Pinpoint the cell where the given text exists, returning its (X, Y) midpoint coordinate. 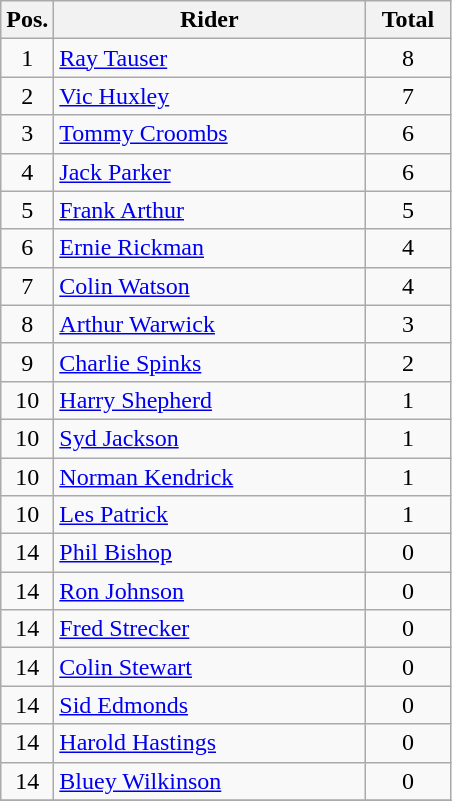
Phil Bishop (210, 553)
Ernie Rickman (210, 248)
Colin Watson (210, 286)
Arthur Warwick (210, 324)
Vic Huxley (210, 96)
Harry Shepherd (210, 400)
Les Patrick (210, 515)
Ray Tauser (210, 58)
Frank Arthur (210, 210)
Rider (210, 20)
Tommy Croombs (210, 134)
Charlie Spinks (210, 362)
Pos. (28, 20)
Sid Edmonds (210, 705)
Jack Parker (210, 172)
Norman Kendrick (210, 477)
Colin Stewart (210, 667)
Total (408, 20)
Fred Strecker (210, 629)
Harold Hastings (210, 743)
Syd Jackson (210, 438)
Bluey Wilkinson (210, 781)
Ron Johnson (210, 591)
9 (28, 362)
